Search for the cell housing the specified text and yield its (X, Y) center coordinate. 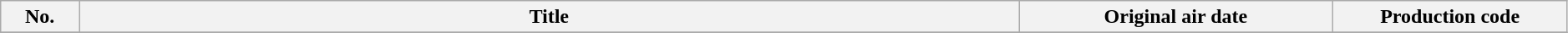
No. (40, 17)
Original air date (1176, 17)
Title (550, 17)
Production code (1450, 17)
